Locate the cell with the specified text and output its (x, y) center coordinate. 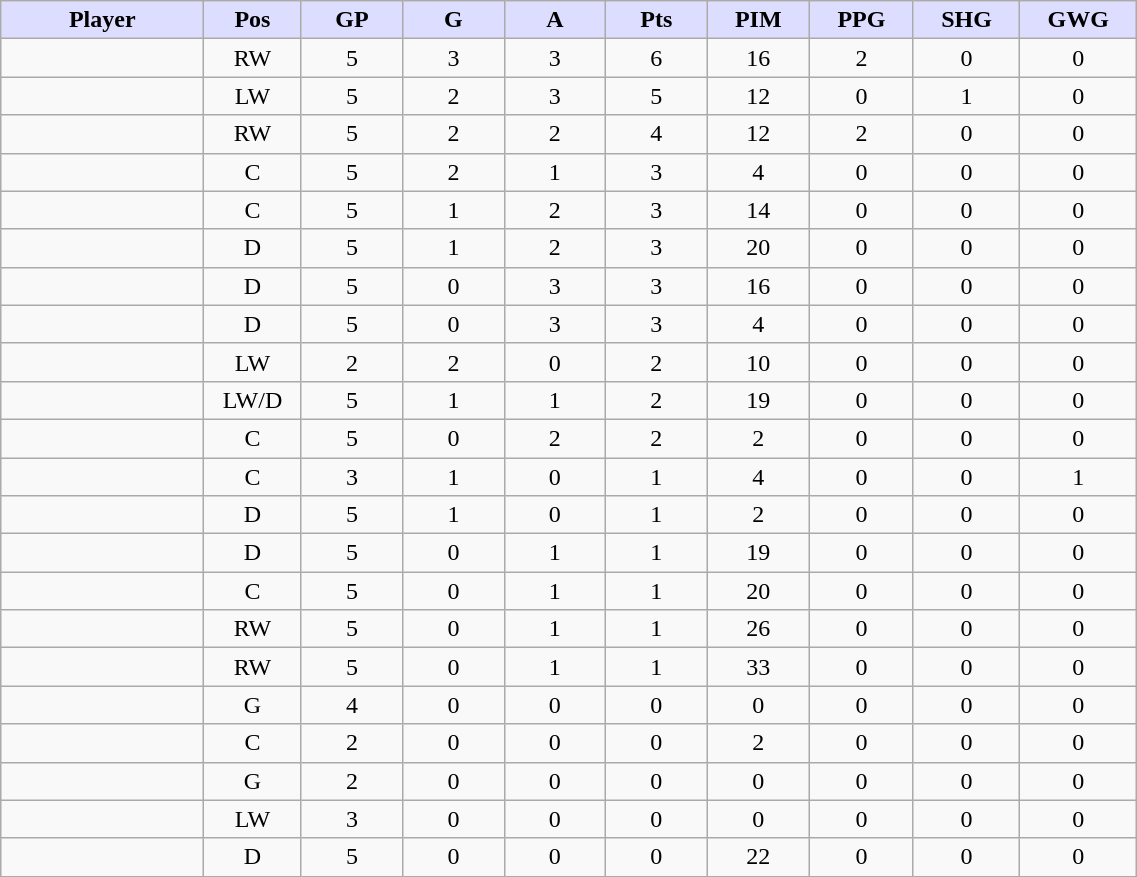
PIM (758, 20)
SHG (966, 20)
22 (758, 857)
26 (758, 629)
Pts (656, 20)
6 (656, 58)
PPG (862, 20)
LW/D (252, 400)
Player (102, 20)
A (554, 20)
33 (758, 667)
GP (352, 20)
14 (758, 210)
Pos (252, 20)
10 (758, 362)
GWG (1078, 20)
